For the text-containing cell, return its midpoint in [X, Y] coordinate format. 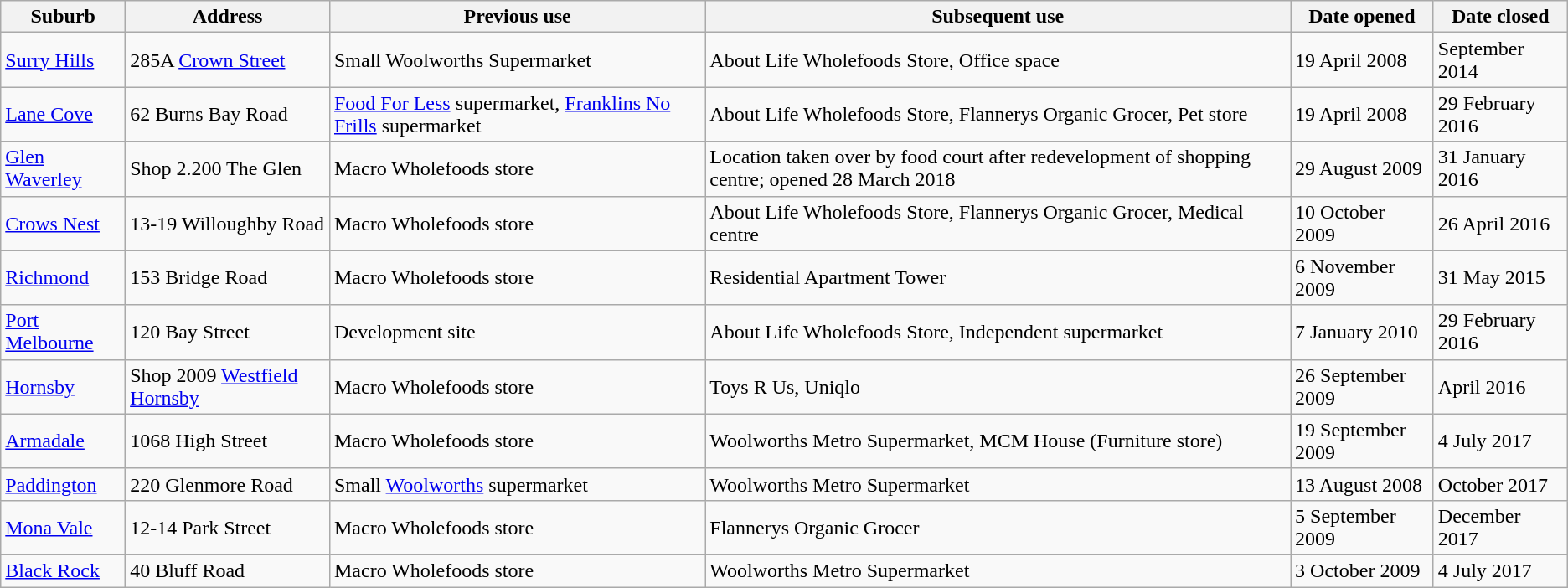
Armadale [64, 441]
Mona Vale [64, 528]
5 September 2009 [1362, 528]
Woolworths Metro Supermarket, MCM House (Furniture store) [998, 441]
31 January 2016 [1500, 169]
3 October 2009 [1362, 570]
About Life Wholefoods Store, Flannerys Organic Grocer, Pet store [998, 114]
Black Rock [64, 570]
April 2016 [1500, 387]
Previous use [517, 17]
26 September 2009 [1362, 387]
October 2017 [1500, 484]
Shop 2009 Westfield Hornsby [228, 387]
Suburb [64, 17]
September 2014 [1500, 60]
Port Melbourne [64, 332]
120 Bay Street [228, 332]
Location taken over by food court after redevelopment of shopping centre; opened 28 March 2018 [998, 169]
220 Glenmore Road [228, 484]
1068 High Street [228, 441]
13-19 Willoughby Road [228, 223]
Shop 2.200 The Glen [228, 169]
Surry Hills [64, 60]
Glen Waverley [64, 169]
About Life Wholefoods Store, Office space [998, 60]
Date closed [1500, 17]
Paddington [64, 484]
December 2017 [1500, 528]
About Life Wholefoods Store, Flannerys Organic Grocer, Medical centre [998, 223]
Richmond [64, 278]
Development site [517, 332]
About Life Wholefoods Store, Independent supermarket [998, 332]
153 Bridge Road [228, 278]
Address [228, 17]
6 November 2009 [1362, 278]
31 May 2015 [1500, 278]
Hornsby [64, 387]
Subsequent use [998, 17]
Small Woolworths Supermarket [517, 60]
Toys R Us, Uniqlo [998, 387]
62 Burns Bay Road [228, 114]
Food For Less supermarket, Franklins No Frills supermarket [517, 114]
Date opened [1362, 17]
10 October 2009 [1362, 223]
19 September 2009 [1362, 441]
7 January 2010 [1362, 332]
13 August 2008 [1362, 484]
Lane Cove [64, 114]
Residential Apartment Tower [998, 278]
Crows Nest [64, 223]
29 August 2009 [1362, 169]
40 Bluff Road [228, 570]
285A Crown Street [228, 60]
Small Woolworths supermarket [517, 484]
12-14 Park Street [228, 528]
Flannerys Organic Grocer [998, 528]
26 April 2016 [1500, 223]
